Find where the given text appears and provide that cell's center as [x, y] coordinate. 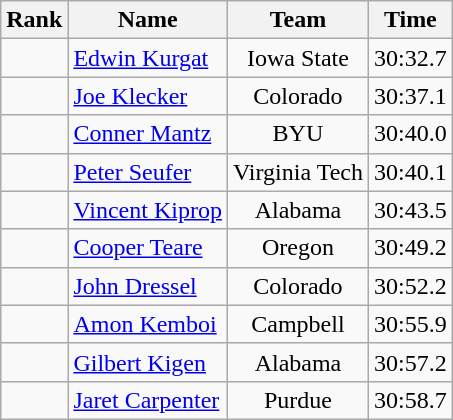
Iowa State [298, 58]
Virginia Tech [298, 172]
30:49.2 [410, 248]
30:55.9 [410, 324]
30:52.2 [410, 286]
Vincent Kiprop [148, 210]
Team [298, 20]
Amon Kemboi [148, 324]
Oregon [298, 248]
30:32.7 [410, 58]
Cooper Teare [148, 248]
John Dressel [148, 286]
30:57.2 [410, 362]
Campbell [298, 324]
Name [148, 20]
Rank [34, 20]
Conner Mantz [148, 134]
Jaret Carpenter [148, 400]
30:43.5 [410, 210]
30:37.1 [410, 96]
30:40.0 [410, 134]
Edwin Kurgat [148, 58]
Purdue [298, 400]
30:40.1 [410, 172]
30:58.7 [410, 400]
BYU [298, 134]
Peter Seufer [148, 172]
Gilbert Kigen [148, 362]
Joe Klecker [148, 96]
Time [410, 20]
